Detect which cell encompasses the target text, then output its [X, Y] center coordinate. 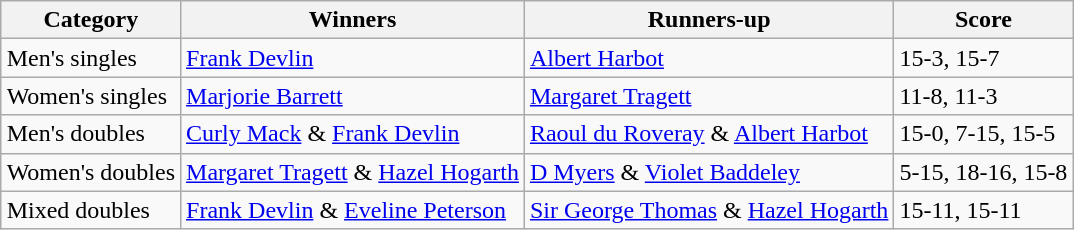
Raoul du Roveray & Albert Harbot [708, 134]
5-15, 18-16, 15-8 [984, 172]
11-8, 11-3 [984, 96]
Winners [353, 20]
Women's singles [90, 96]
Women's doubles [90, 172]
D Myers & Violet Baddeley [708, 172]
Frank Devlin & Eveline Peterson [353, 210]
15-0, 7-15, 15-5 [984, 134]
Category [90, 20]
Score [984, 20]
Margaret Tragett [708, 96]
Albert Harbot [708, 58]
Mixed doubles [90, 210]
Frank Devlin [353, 58]
Runners-up [708, 20]
Margaret Tragett & Hazel Hogarth [353, 172]
15-3, 15-7 [984, 58]
15-11, 15-11 [984, 210]
Marjorie Barrett [353, 96]
Curly Mack & Frank Devlin [353, 134]
Men's singles [90, 58]
Sir George Thomas & Hazel Hogarth [708, 210]
Men's doubles [90, 134]
